Scan for the cell matching the given text and deliver its (X, Y) coordinate at center. 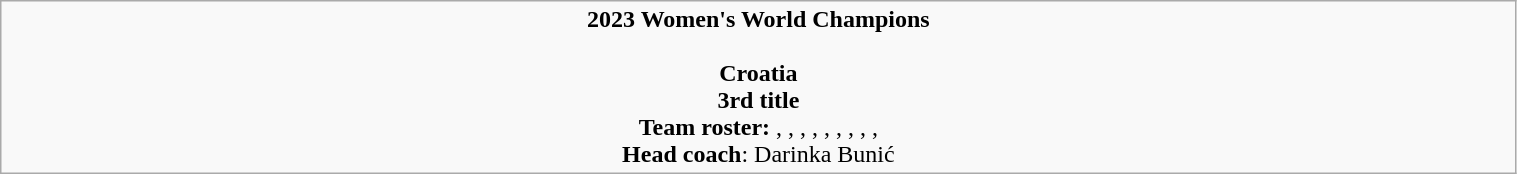
2023 Women's World ChampionsCroatia3rd titleTeam roster: , , , , , , , , , Head coach: Darinka Bunić (758, 88)
